Return (X, Y) of the center of cell containing provided text 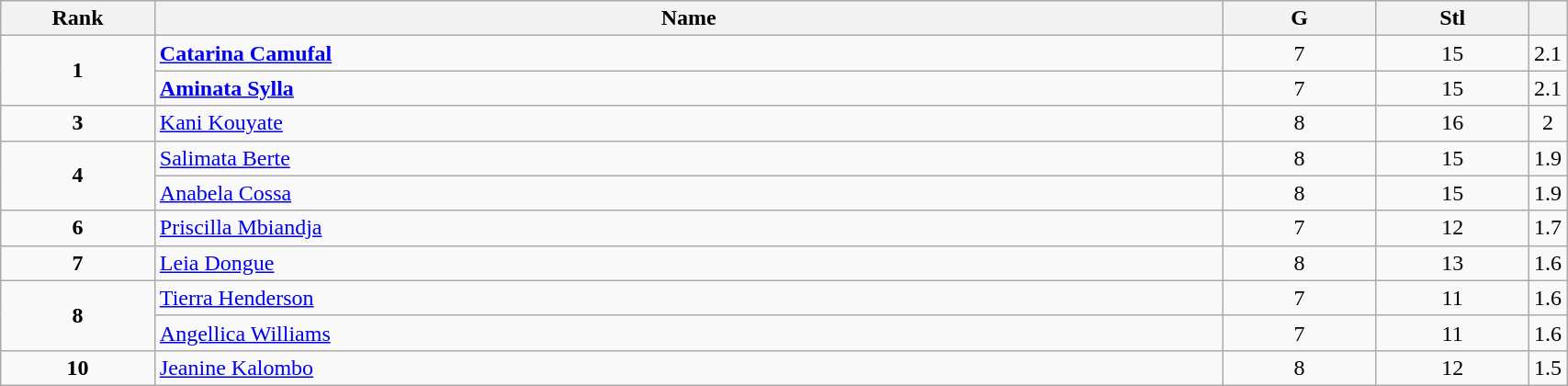
1 (78, 71)
6 (78, 228)
Rank (78, 18)
2 (1549, 123)
10 (78, 368)
Salimata Berte (689, 158)
1.7 (1549, 228)
Kani Kouyate (689, 123)
13 (1453, 263)
Jeanine Kalombo (689, 368)
Stl (1453, 18)
16 (1453, 123)
Angellica Williams (689, 333)
3 (78, 123)
G (1299, 18)
4 (78, 176)
Name (689, 18)
Catarina Camufal (689, 53)
Leia Dongue (689, 263)
Aminata Sylla (689, 88)
Anabela Cossa (689, 193)
Tierra Henderson (689, 298)
Priscilla Mbiandja (689, 228)
1.5 (1549, 368)
